Detect which cell encompasses the target text, then output its (X, Y) center coordinate. 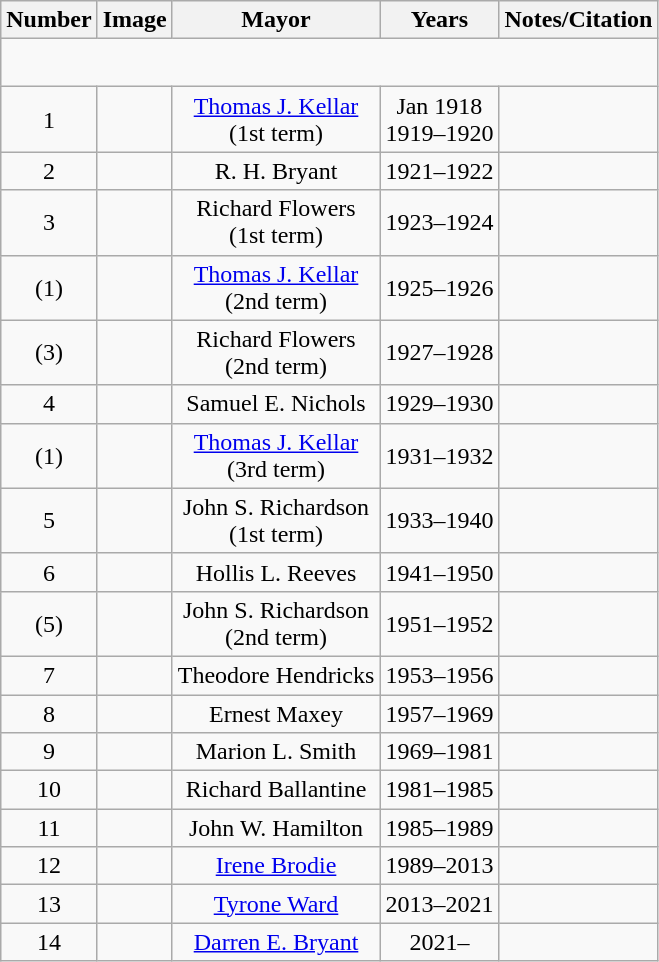
1921–1922 (440, 171)
(5) (49, 624)
John S. Richardson (2nd term) (276, 624)
1927–1928 (440, 352)
1929–1930 (440, 404)
12 (49, 866)
John W. Hamilton (276, 828)
Theodore Hendricks (276, 675)
6 (49, 572)
Samuel E. Nichols (276, 404)
Image (134, 20)
1941–1950 (440, 572)
Hollis L. Reeves (276, 572)
1925–1926 (440, 288)
Richard Flowers (2nd term) (276, 352)
Irene Brodie (276, 866)
Darren E. Bryant (276, 942)
1985–1989 (440, 828)
Thomas J. Kellar (1st term) (276, 120)
2 (49, 171)
Jan 1918 1919–1920 (440, 120)
R. H. Bryant (276, 171)
5 (49, 520)
14 (49, 942)
2021– (440, 942)
Thomas J. Kellar (3rd term) (276, 456)
Marion L. Smith (276, 752)
1981–1985 (440, 790)
4 (49, 404)
Ernest Maxey (276, 713)
Years (440, 20)
1953–1956 (440, 675)
Notes/Citation (578, 20)
1957–1969 (440, 713)
Number (49, 20)
1 (49, 120)
1951–1952 (440, 624)
9 (49, 752)
11 (49, 828)
1931–1932 (440, 456)
1969–1981 (440, 752)
1933–1940 (440, 520)
Thomas J. Kellar (2nd term) (276, 288)
Tyrone Ward (276, 904)
Richard Ballantine (276, 790)
7 (49, 675)
1989–2013 (440, 866)
8 (49, 713)
13 (49, 904)
Richard Flowers (1st term) (276, 222)
3 (49, 222)
John S. Richardson (1st term) (276, 520)
10 (49, 790)
(3) (49, 352)
Mayor (276, 20)
1923–1924 (440, 222)
2013–2021 (440, 904)
